Determine the (x, y) coordinate at the center of the cell enclosing the given text.  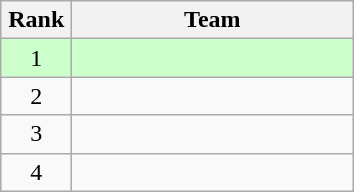
2 (36, 96)
4 (36, 172)
3 (36, 134)
Team (212, 20)
Rank (36, 20)
1 (36, 58)
